Detect which cell encompasses the target text, then output its (x, y) center coordinate. 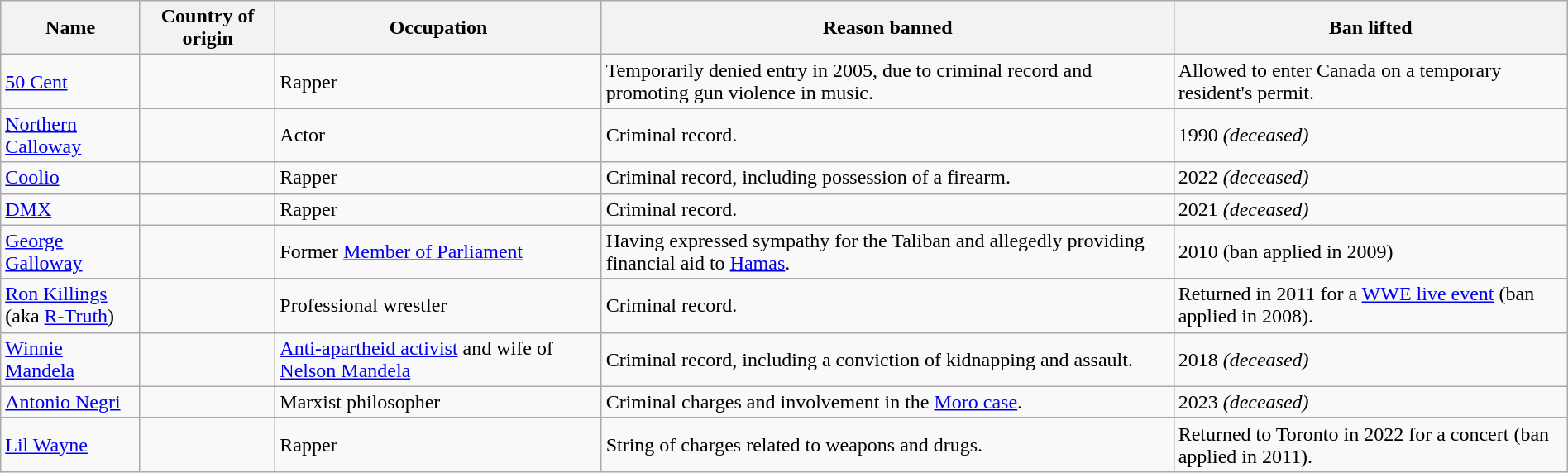
Ron Killings(aka R-Truth) (71, 306)
Reason banned (887, 28)
Winnie Mandela (71, 359)
Returned in 2011 for a WWE live event (ban applied in 2008). (1370, 306)
String of charges related to weapons and drugs. (887, 445)
Name (71, 28)
Occupation (438, 28)
2023 (deceased) (1370, 402)
Temporarily denied entry in 2005, due to criminal record and promoting gun violence in music. (887, 81)
Allowed to enter Canada on a temporary resident's permit. (1370, 81)
Criminal charges and involvement in the Moro case. (887, 402)
Returned to Toronto in 2022 for a concert (ban applied in 2011). (1370, 445)
Professional wrestler (438, 306)
Country of origin (207, 28)
Lil Wayne (71, 445)
Having expressed sympathy for the Taliban and allegedly providing financial aid to Hamas. (887, 251)
Coolio (71, 178)
2010 (ban applied in 2009) (1370, 251)
Ban lifted (1370, 28)
Criminal record, including a conviction of kidnapping and assault. (887, 359)
Anti-apartheid activist and wife of Nelson Mandela (438, 359)
DMX (71, 209)
2018 (deceased) (1370, 359)
Actor (438, 136)
1990 (deceased) (1370, 136)
Criminal record, including possession of a firearm. (887, 178)
Former Member of Parliament (438, 251)
George Galloway (71, 251)
Antonio Negri (71, 402)
50 Cent (71, 81)
2022 (deceased) (1370, 178)
2021 (deceased) (1370, 209)
Northern Calloway (71, 136)
Marxist philosopher (438, 402)
